Detect which cell encompasses the target text, then output its (X, Y) center coordinate. 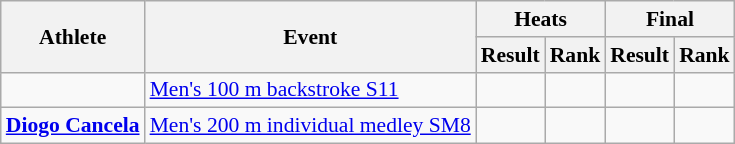
Final (670, 19)
Athlete (73, 36)
Diogo Cancela (73, 126)
Event (310, 36)
Heats (540, 19)
Men's 200 m individual medley SM8 (310, 126)
Men's 100 m backstroke S11 (310, 90)
